Provide the [x, y] coordinate of the cell's center where the given text is located.  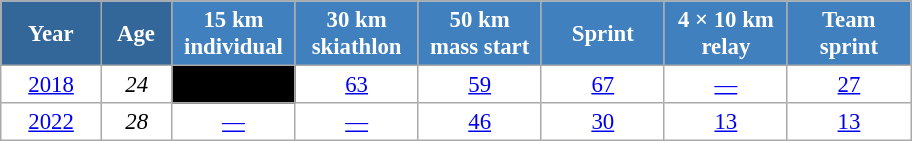
28 [136, 122]
46 [480, 122]
30 [602, 122]
Sprint [602, 34]
50 km mass start [480, 34]
2022 [52, 122]
59 [480, 85]
63 [356, 85]
4 × 10 km relay [726, 34]
Age [136, 34]
67 [602, 85]
Year [52, 34]
27 [848, 85]
30 km skiathlon [356, 34]
2018 [52, 85]
15 km individual [234, 34]
24 [136, 85]
Team sprint [848, 34]
